Provide the [x, y] coordinate of the cell's center where the given text is located.  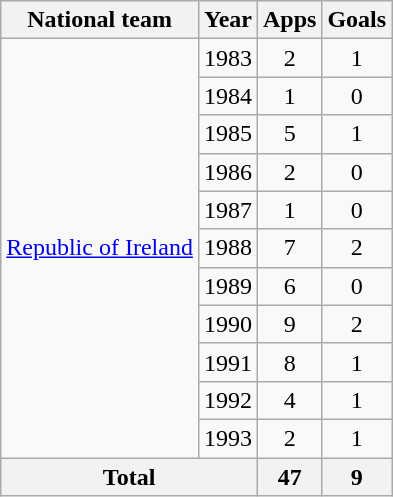
National team [100, 20]
47 [289, 477]
Year [228, 20]
5 [289, 134]
Republic of Ireland [100, 248]
1987 [228, 210]
1988 [228, 248]
1986 [228, 172]
Total [130, 477]
1985 [228, 134]
4 [289, 400]
1989 [228, 286]
6 [289, 286]
1984 [228, 96]
Goals [357, 20]
Apps [289, 20]
1991 [228, 362]
8 [289, 362]
1983 [228, 58]
7 [289, 248]
1992 [228, 400]
1993 [228, 438]
1990 [228, 324]
